Locate the cell with the specified text and output its (X, Y) center coordinate. 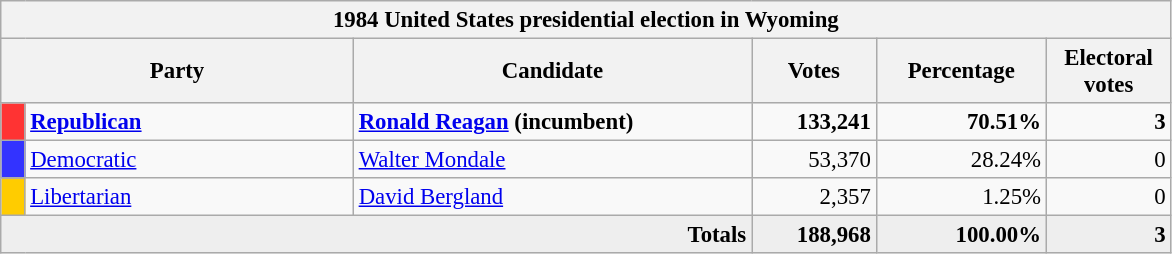
Libertarian (189, 197)
2,357 (814, 197)
133,241 (814, 122)
David Bergland (552, 197)
Walter Mondale (552, 160)
Totals (376, 235)
188,968 (814, 235)
70.51% (961, 122)
Votes (814, 72)
1984 United States presidential election in Wyoming (586, 20)
Electoral votes (1108, 72)
Percentage (961, 72)
100.00% (961, 235)
Party (178, 72)
Democratic (189, 160)
Republican (189, 122)
53,370 (814, 160)
1.25% (961, 197)
28.24% (961, 160)
Candidate (552, 72)
Ronald Reagan (incumbent) (552, 122)
